Return the (X, Y) coordinate for the center point of the cell that contains the specified text.  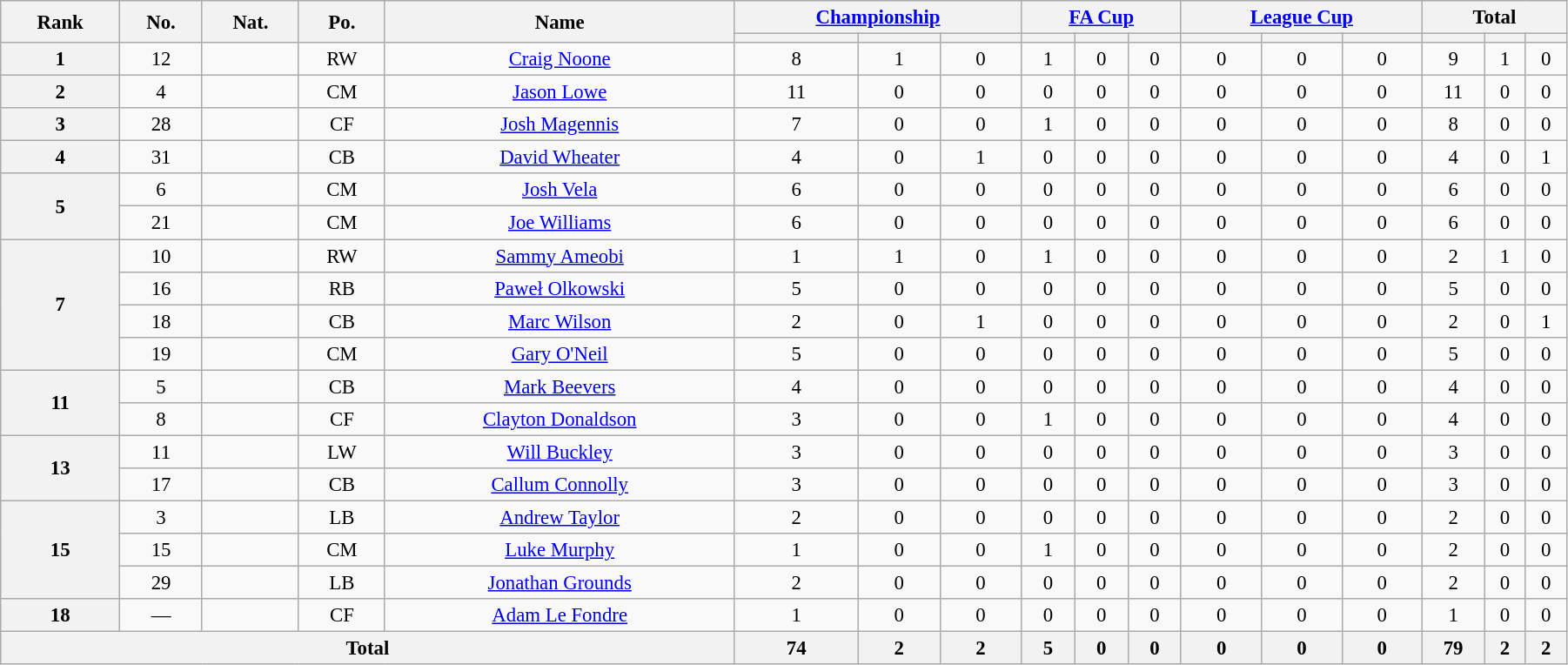
31 (162, 158)
9 (1453, 59)
Name (560, 22)
19 (162, 353)
17 (162, 485)
League Cup (1302, 17)
Josh Magennis (560, 124)
10 (162, 256)
— (162, 615)
Jonathan Grounds (560, 583)
David Wheater (560, 158)
79 (1453, 648)
LW (341, 452)
Championship (878, 17)
16 (162, 288)
28 (162, 124)
Gary O'Neil (560, 353)
Craig Noone (560, 59)
13 (61, 468)
Sammy Ameobi (560, 256)
Josh Vela (560, 191)
21 (162, 223)
12 (162, 59)
Po. (341, 22)
Andrew Taylor (560, 517)
Luke Murphy (560, 550)
Jason Lowe (560, 92)
Rank (61, 22)
RB (341, 288)
Adam Le Fondre (560, 615)
Will Buckley (560, 452)
Mark Beevers (560, 386)
Marc Wilson (560, 321)
Callum Connolly (560, 485)
74 (796, 648)
29 (162, 583)
Nat. (251, 22)
No. (162, 22)
Paweł Olkowski (560, 288)
FA Cup (1102, 17)
Clayton Donaldson (560, 420)
Joe Williams (560, 223)
